Identify which cell holds the provided text, then report its (x, y) central coordinate. 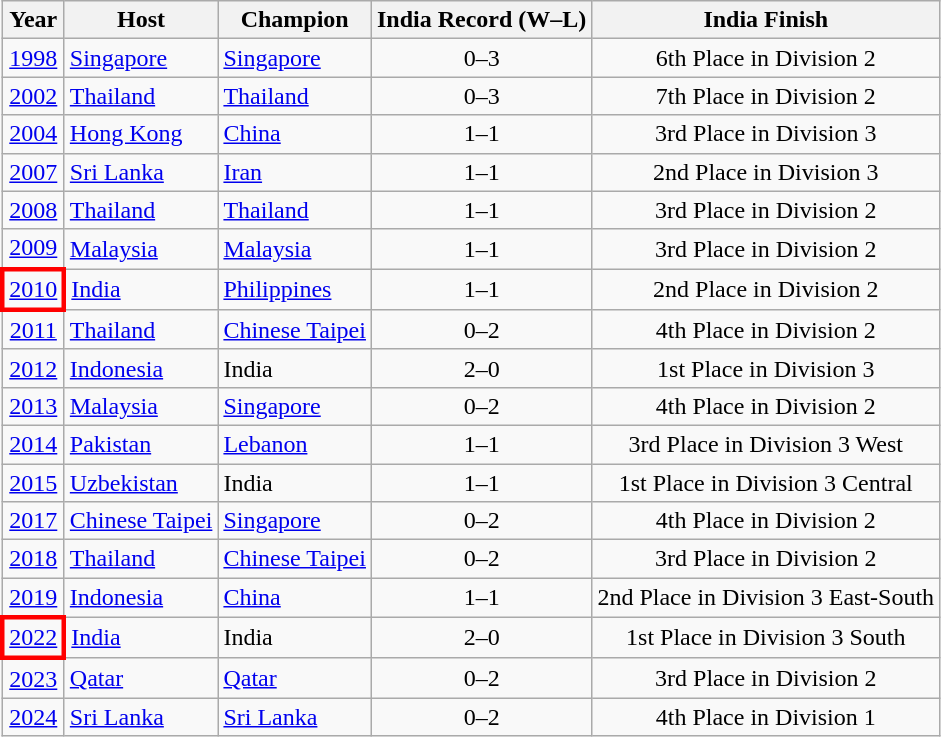
2nd Place in Division 2 (766, 290)
2002 (33, 96)
Hong Kong (141, 134)
Year (33, 20)
2023 (33, 678)
2022 (33, 638)
India Record (W–L) (481, 20)
1st Place in Division 3 South (766, 638)
2010 (33, 290)
2017 (33, 521)
Champion (295, 20)
3rd Place in Division 3 (766, 134)
2013 (33, 406)
2008 (33, 210)
India Finish (766, 20)
Pakistan (141, 444)
1st Place in Division 3 (766, 368)
2nd Place in Division 3 (766, 172)
Host (141, 20)
Philippines (295, 290)
2009 (33, 249)
1998 (33, 58)
2012 (33, 368)
2014 (33, 444)
2007 (33, 172)
Uzbekistan (141, 483)
3rd Place in Division 3 West (766, 444)
Lebanon (295, 444)
6th Place in Division 2 (766, 58)
2018 (33, 559)
2015 (33, 483)
1st Place in Division 3 Central (766, 483)
2011 (33, 330)
2019 (33, 598)
2004 (33, 134)
7th Place in Division 2 (766, 96)
2nd Place in Division 3 East-South (766, 598)
2024 (33, 717)
Iran (295, 172)
4th Place in Division 1 (766, 717)
